Output the [x, y] coordinate of the center of the cell containing the given text.  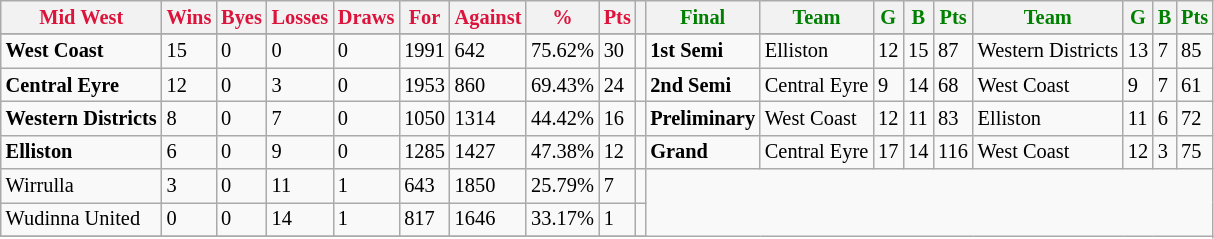
47.38% [562, 152]
16 [618, 118]
17 [888, 152]
30 [618, 51]
68 [952, 85]
8 [190, 118]
For [424, 17]
Mid West [82, 17]
61 [1194, 85]
116 [952, 152]
642 [488, 51]
87 [952, 51]
44.42% [562, 118]
Wudinna United [82, 219]
1646 [488, 219]
Grand [702, 152]
% [562, 17]
643 [424, 186]
33.17% [562, 219]
75.62% [562, 51]
817 [424, 219]
13 [1138, 51]
1953 [424, 85]
1st Semi [702, 51]
860 [488, 85]
1285 [424, 152]
Draws [366, 17]
Preliminary [702, 118]
Losses [300, 17]
1850 [488, 186]
83 [952, 118]
72 [1194, 118]
Wirrulla [82, 186]
Final [702, 17]
1050 [424, 118]
Wins [190, 17]
69.43% [562, 85]
Against [488, 17]
Byes [241, 17]
1991 [424, 51]
24 [618, 85]
1314 [488, 118]
85 [1194, 51]
75 [1194, 152]
1427 [488, 152]
25.79% [562, 186]
2nd Semi [702, 85]
